Return [X, Y] of the center of cell containing provided text 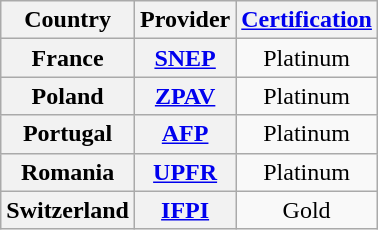
IFPI [184, 210]
France [68, 58]
SNEP [184, 58]
Certification [307, 20]
UPFR [184, 172]
Switzerland [68, 210]
Poland [68, 96]
Romania [68, 172]
Country [68, 20]
Portugal [68, 134]
Gold [307, 210]
ZPAV [184, 96]
Provider [184, 20]
AFP [184, 134]
